Locate the cell with the specified text and output its (X, Y) center coordinate. 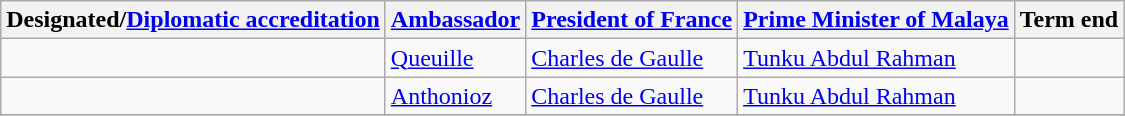
Prime Minister of Malaya (876, 20)
Queuille (455, 58)
Term end (1069, 20)
Anthonioz (455, 96)
Designated/Diplomatic accreditation (194, 20)
Ambassador (455, 20)
President of France (632, 20)
